Output the (X, Y) coordinate of the center of the cell containing the given text.  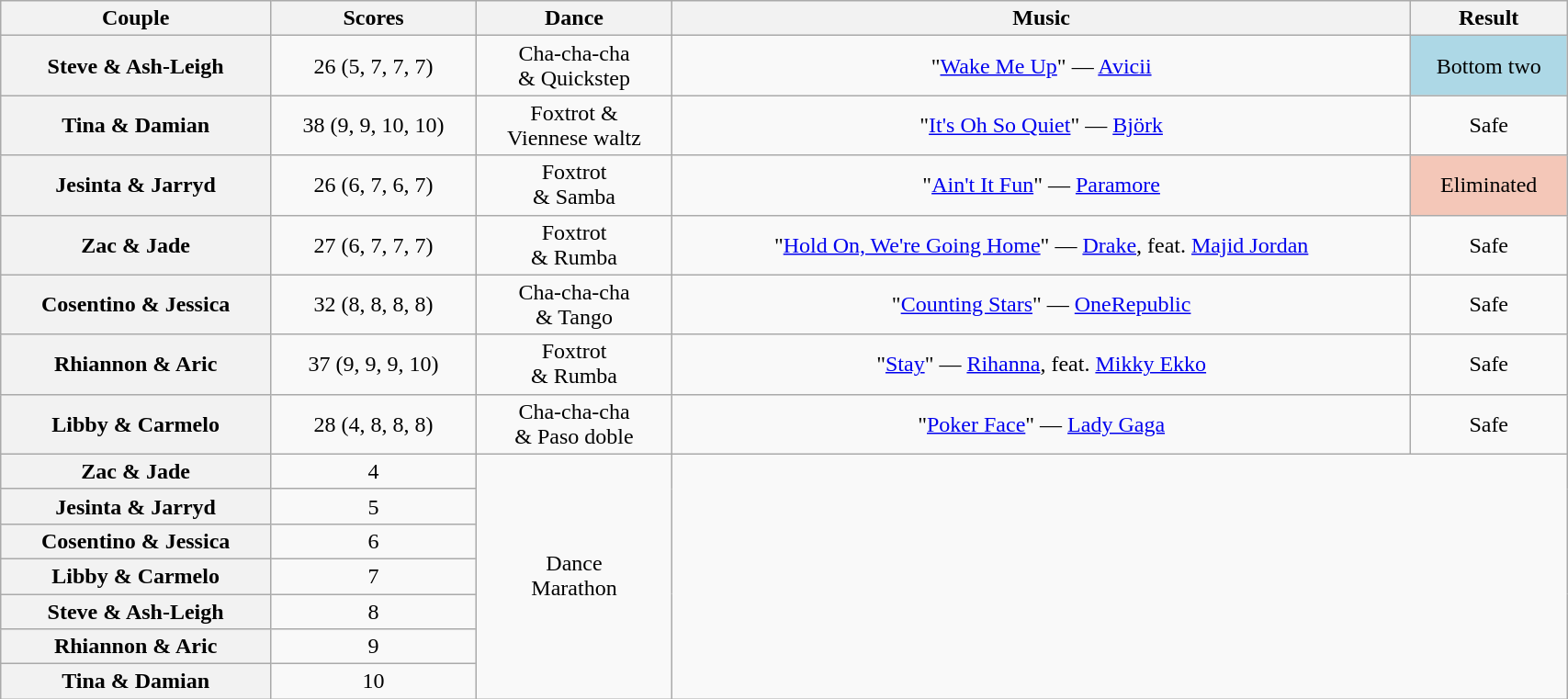
"It's Oh So Quiet" — Björk (1041, 125)
32 (8, 8, 8, 8) (373, 305)
Dance (575, 18)
"Hold On, We're Going Home" — Drake, feat. Majid Jordan (1041, 244)
26 (6, 7, 6, 7) (373, 186)
26 (5, 7, 7, 7) (373, 66)
8 (373, 611)
Scores (373, 18)
"Counting Stars" — OneRepublic (1041, 305)
28 (4, 8, 8, 8) (373, 424)
7 (373, 576)
Cha-cha-cha& Quickstep (575, 66)
27 (6, 7, 7, 7) (373, 244)
Couple (136, 18)
9 (373, 647)
4 (373, 471)
Music (1041, 18)
"Wake Me Up" — Avicii (1041, 66)
DanceMarathon (575, 576)
37 (9, 9, 9, 10) (373, 364)
6 (373, 541)
"Stay" — Rihanna, feat. Mikky Ekko (1041, 364)
Cha-cha-cha& Paso doble (575, 424)
Eliminated (1489, 186)
Cha-cha-cha& Tango (575, 305)
Foxtrot &Viennese waltz (575, 125)
Bottom two (1489, 66)
38 (9, 9, 10, 10) (373, 125)
10 (373, 682)
"Poker Face" — Lady Gaga (1041, 424)
5 (373, 506)
Foxtrot& Samba (575, 186)
Result (1489, 18)
"Ain't It Fun" — Paramore (1041, 186)
